Output the (x, y) coordinate of the center of the cell containing the given text.  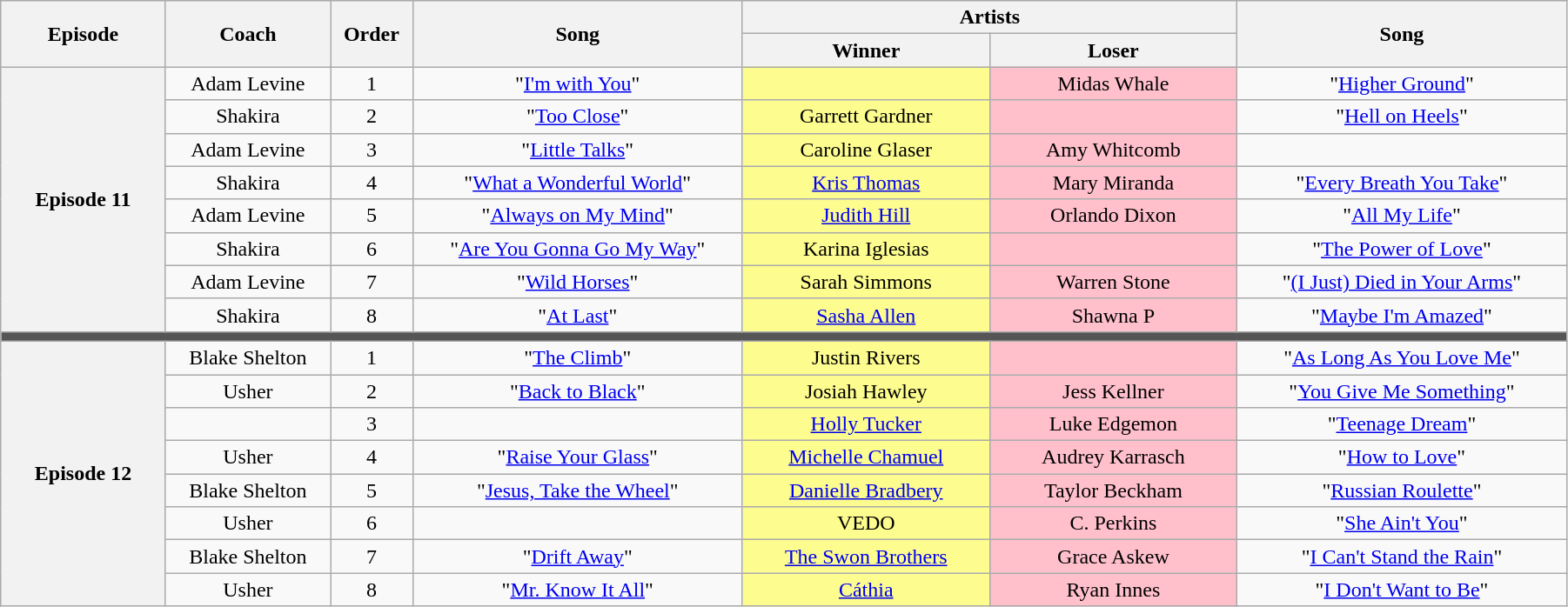
"Russian Roulette" (1401, 490)
"(I Just) Died in Your Arms" (1401, 282)
"I'm with You" (578, 83)
Garrett Gardner (866, 117)
"Teenage Dream" (1401, 424)
Coach (247, 34)
"The Climb" (578, 357)
Karina Iglesias (866, 249)
Episode 11 (84, 199)
Winner (866, 50)
"Drift Away" (578, 557)
"Hell on Heels" (1401, 117)
Orlando Dixon (1113, 216)
"Jesus, Take the Wheel" (578, 490)
"She Ain't You" (1401, 524)
"Little Talks" (578, 150)
"Too Close" (578, 117)
Grace Askew (1113, 557)
"Mr. Know It All" (578, 590)
Judith Hill (866, 216)
"Wild Horses" (578, 282)
"How to Love" (1401, 457)
Michelle Chamuel (866, 457)
"Every Breath You Take" (1401, 183)
Loser (1113, 50)
Justin Rivers (866, 357)
Episode 12 (84, 473)
"Always on My Mind" (578, 216)
Luke Edgemon (1113, 424)
"All My Life" (1401, 216)
Cáthia (866, 590)
"Are You Gonna Go My Way" (578, 249)
Amy Whitcomb (1113, 150)
Artists (989, 17)
"At Last" (578, 315)
Warren Stone (1113, 282)
Sarah Simmons (866, 282)
"You Give Me Something" (1401, 390)
Josiah Hawley (866, 390)
The Swon Brothers (866, 557)
VEDO (866, 524)
"I Can't Stand the Rain" (1401, 557)
Ryan Innes (1113, 590)
Shawna P (1113, 315)
Audrey Karrasch (1113, 457)
"As Long As You Love Me" (1401, 357)
Taylor Beckham (1113, 490)
"I Don't Want to Be" (1401, 590)
"What a Wonderful World" (578, 183)
"The Power of Love" (1401, 249)
Sasha Allen (866, 315)
Order (372, 34)
"Higher Ground" (1401, 83)
"Maybe I'm Amazed" (1401, 315)
Kris Thomas (866, 183)
Jess Kellner (1113, 390)
Holly Tucker (866, 424)
Episode (84, 34)
Danielle Bradbery (866, 490)
"Raise Your Glass" (578, 457)
Mary Miranda (1113, 183)
"Back to Black" (578, 390)
C. Perkins (1113, 524)
Midas Whale (1113, 83)
Caroline Glaser (866, 150)
